Return the [x, y] coordinate for the center point of the cell that contains the specified text.  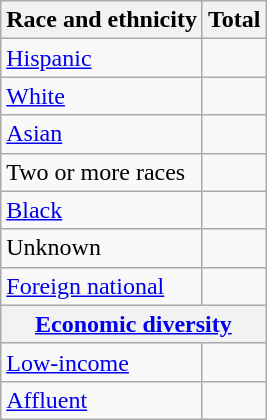
Unknown [102, 248]
Economic diversity [134, 324]
Total [234, 20]
Race and ethnicity [102, 20]
Two or more races [102, 172]
Black [102, 210]
White [102, 96]
Foreign national [102, 286]
Hispanic [102, 58]
Low-income [102, 362]
Affluent [102, 400]
Asian [102, 134]
